For the text-containing cell, return its midpoint in [X, Y] coordinate format. 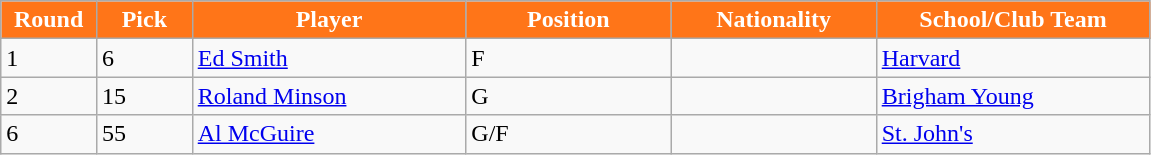
Nationality [774, 20]
Brigham Young [1013, 96]
F [568, 58]
St. John's [1013, 134]
Harvard [1013, 58]
2 [49, 96]
55 [144, 134]
Al McGuire [329, 134]
Position [568, 20]
Player [329, 20]
1 [49, 58]
G [568, 96]
Ed Smith [329, 58]
15 [144, 96]
Round [49, 20]
Pick [144, 20]
School/Club Team [1013, 20]
Roland Minson [329, 96]
G/F [568, 134]
